Output the (X, Y) coordinate of the center of the cell containing the given text.  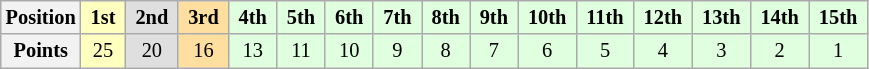
4 (663, 51)
9 (397, 51)
8th (446, 17)
3 (721, 51)
15th (838, 17)
11 (301, 51)
2 (779, 51)
3rd (203, 17)
10th (547, 17)
14th (779, 17)
13th (721, 17)
4th (253, 17)
5th (301, 17)
5 (604, 51)
13 (253, 51)
6 (547, 51)
16 (203, 51)
2nd (152, 17)
Position (41, 17)
7th (397, 17)
20 (152, 51)
Points (41, 51)
9th (494, 17)
12th (663, 17)
1st (104, 17)
8 (446, 51)
1 (838, 51)
25 (104, 51)
10 (349, 51)
6th (349, 17)
11th (604, 17)
7 (494, 51)
